Return the (x, y) coordinate for the center point of the cell that contains the specified text.  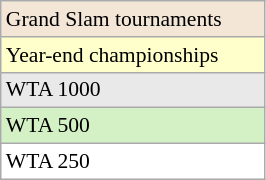
Grand Slam tournaments (133, 19)
WTA 500 (133, 126)
WTA 1000 (133, 90)
WTA 250 (133, 162)
Year-end championships (133, 55)
